Pinpoint the cell where the given text exists, returning its (x, y) midpoint coordinate. 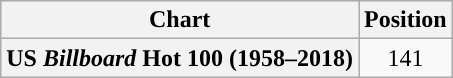
US Billboard Hot 100 (1958–2018) (180, 58)
Chart (180, 20)
Position (405, 20)
141 (405, 58)
